Search for the cell housing the specified text and yield its [x, y] center coordinate. 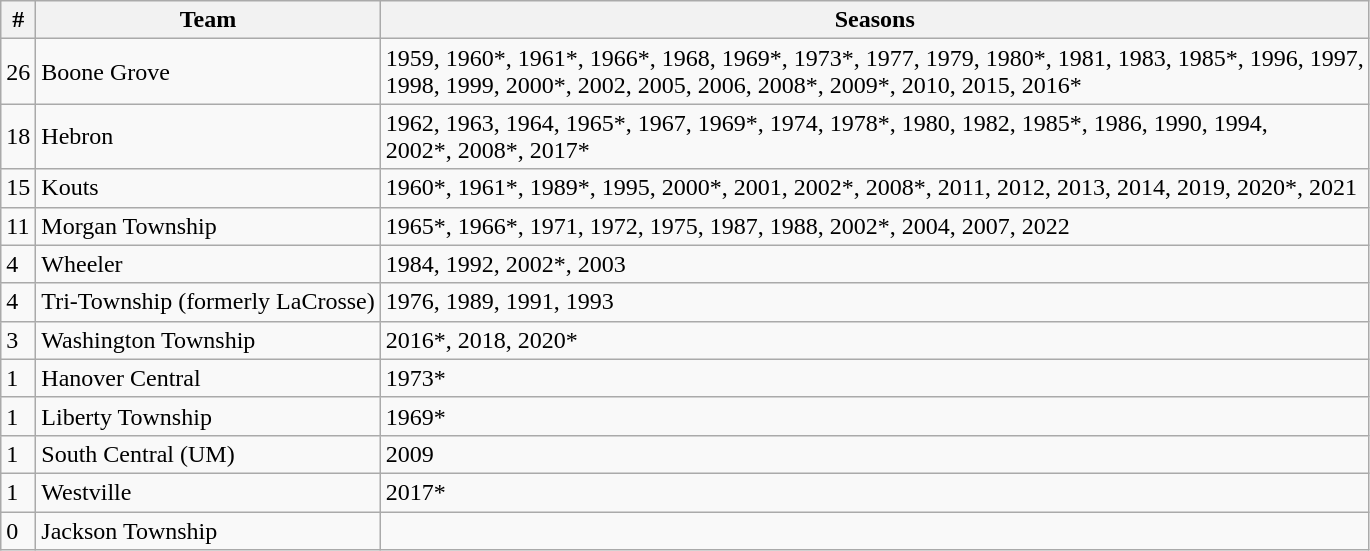
1984, 1992, 2002*, 2003 [874, 264]
15 [18, 188]
Hebron [208, 136]
1965*, 1966*, 1971, 1972, 1975, 1987, 1988, 2002*, 2004, 2007, 2022 [874, 226]
1969* [874, 416]
1973* [874, 378]
Wheeler [208, 264]
1962, 1963, 1964, 1965*, 1967, 1969*, 1974, 1978*, 1980, 1982, 1985*, 1986, 1990, 1994,2002*, 2008*, 2017* [874, 136]
Boone Grove [208, 72]
South Central (UM) [208, 454]
# [18, 20]
2017* [874, 492]
Team [208, 20]
0 [18, 531]
18 [18, 136]
3 [18, 340]
Hanover Central [208, 378]
Kouts [208, 188]
11 [18, 226]
Seasons [874, 20]
26 [18, 72]
Jackson Township [208, 531]
Westville [208, 492]
Tri-Township (formerly LaCrosse) [208, 302]
Liberty Township [208, 416]
Morgan Township [208, 226]
Washington Township [208, 340]
1960*, 1961*, 1989*, 1995, 2000*, 2001, 2002*, 2008*, 2011, 2012, 2013, 2014, 2019, 2020*, 2021 [874, 188]
2009 [874, 454]
2016*, 2018, 2020* [874, 340]
1976, 1989, 1991, 1993 [874, 302]
